Pinpoint the cell where the given text exists, returning its (X, Y) midpoint coordinate. 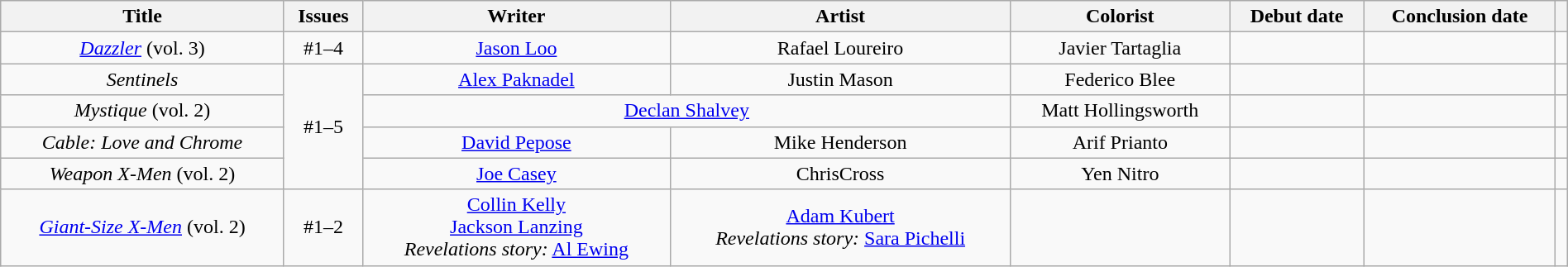
Rafael Loureiro (840, 48)
Colorist (1120, 17)
Javier Tartaglia (1120, 48)
David Pepose (517, 142)
Conclusion date (1459, 17)
Adam KubertRevelations story: Sara Pichelli (840, 227)
#1–2 (323, 227)
ChrisCross (840, 174)
Federico Blee (1120, 79)
Writer (517, 17)
Matt Hollingsworth (1120, 111)
Mystique (vol. 2) (142, 111)
Mike Henderson (840, 142)
Jason Loo (517, 48)
Alex Paknadel (517, 79)
Title (142, 17)
Giant-Size X-Men (vol. 2) (142, 227)
Cable: Love and Chrome (142, 142)
#1–4 (323, 48)
Yen Nitro (1120, 174)
Justin Mason (840, 79)
Dazzler (vol. 3) (142, 48)
Declan Shalvey (686, 111)
Weapon X-Men (vol. 2) (142, 174)
Joe Casey (517, 174)
Issues (323, 17)
Sentinels (142, 79)
Artist (840, 17)
Debut date (1297, 17)
Collin KellyJackson LanzingRevelations story: Al Ewing (517, 227)
Arif Prianto (1120, 142)
#1–5 (323, 126)
